Find where the given text appears and provide that cell's center as (X, Y) coordinate. 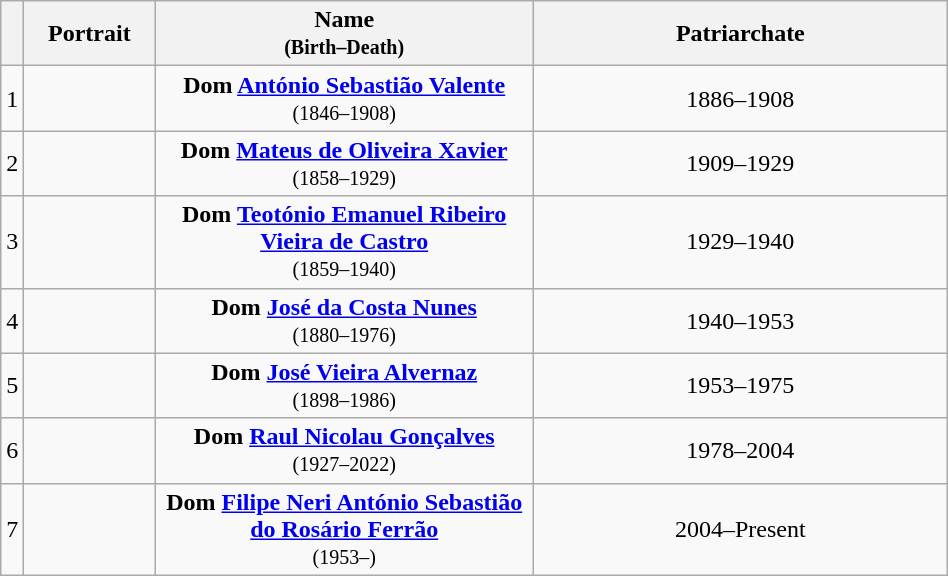
2 (12, 164)
5 (12, 386)
2004–Present (740, 529)
Dom António Sebastião Valente(1846–1908) (344, 98)
1940–1953 (740, 320)
Portrait (90, 34)
1978–2004 (740, 450)
Patriarchate (740, 34)
Dom Filipe Neri António Sebastião do Rosário Ferrão(1953–) (344, 529)
Dom Mateus de Oliveira Xavier(1858–1929) (344, 164)
1929–1940 (740, 242)
1953–1975 (740, 386)
Dom Teotónio Emanuel Ribeiro Vieira de Castro(1859–1940) (344, 242)
Dom José da Costa Nunes(1880–1976) (344, 320)
Dom José Vieira Alvernaz(1898–1986) (344, 386)
6 (12, 450)
7 (12, 529)
Dom Raul Nicolau Gonçalves(1927–2022) (344, 450)
1886–1908 (740, 98)
1 (12, 98)
Name(Birth–Death) (344, 34)
1909–1929 (740, 164)
4 (12, 320)
3 (12, 242)
